Return (X, Y) of the center of cell containing provided text 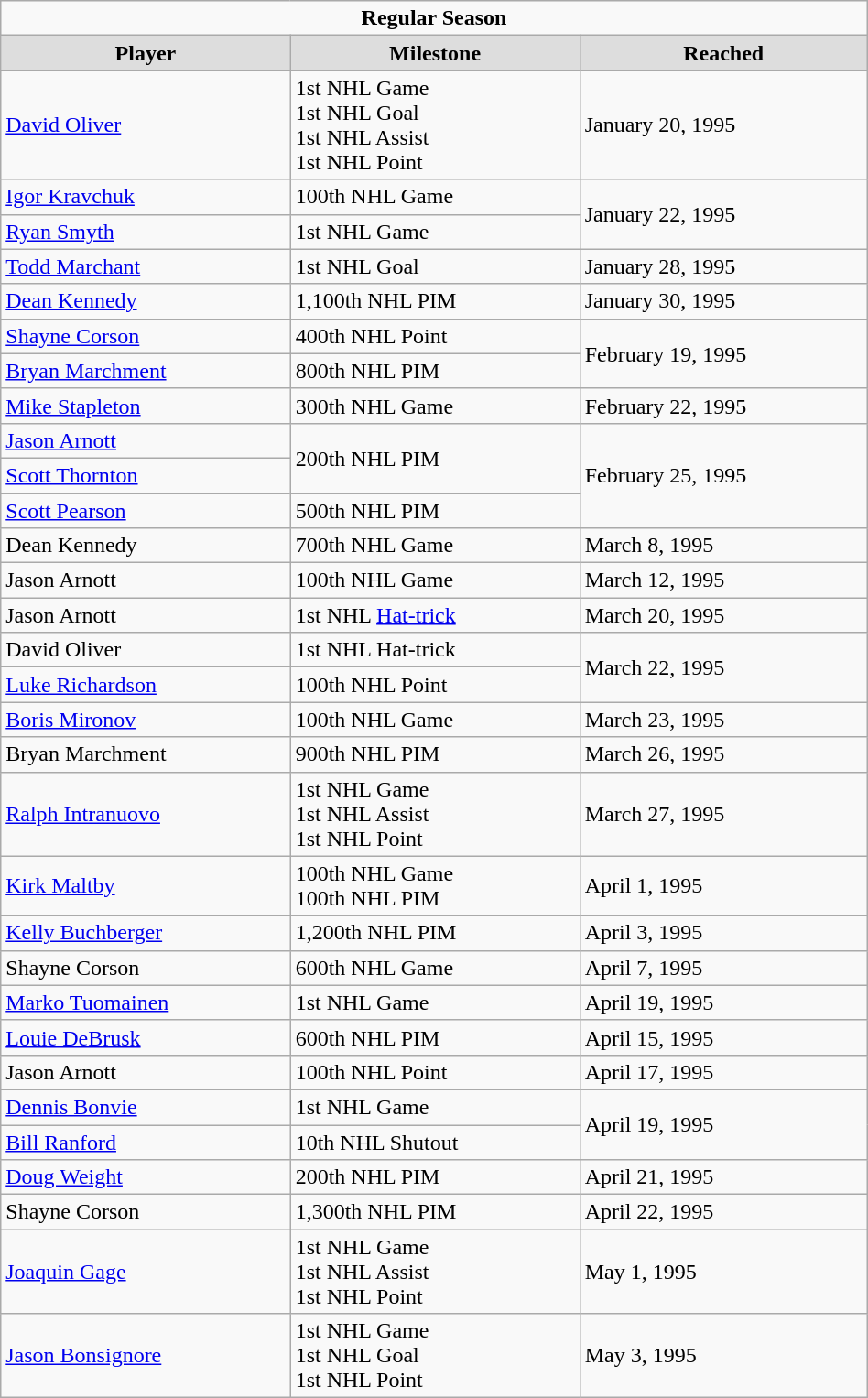
April 15, 1995 (723, 1037)
April 3, 1995 (723, 933)
Dennis Bonvie (146, 1107)
January 28, 1995 (723, 266)
1st NHL Goal (435, 266)
Bill Ranford (146, 1142)
1st NHL Game1st NHL Goal1st NHL Assist1st NHL Point (435, 125)
Regular Season (434, 18)
May 1, 1995 (723, 1272)
600th NHL Game (435, 968)
April 21, 1995 (723, 1177)
Kelly Buchberger (146, 933)
Mike Stapleton (146, 406)
March 8, 1995 (723, 546)
January 30, 1995 (723, 301)
February 22, 1995 (723, 406)
January 22, 1995 (723, 214)
Louie DeBrusk (146, 1037)
March 23, 1995 (723, 720)
March 12, 1995 (723, 580)
1,300th NHL PIM (435, 1212)
1,100th NHL PIM (435, 301)
April 1, 1995 (723, 886)
Reached (723, 53)
Kirk Maltby (146, 886)
February 19, 1995 (723, 353)
Marko Tuomainen (146, 1002)
900th NHL PIM (435, 754)
Scott Pearson (146, 510)
April 17, 1995 (723, 1072)
Joaquin Gage (146, 1272)
April 7, 1995 (723, 968)
April 22, 1995 (723, 1212)
May 3, 1995 (723, 1356)
March 22, 1995 (723, 667)
Doug Weight (146, 1177)
Igor Kravchuk (146, 197)
600th NHL PIM (435, 1037)
Player (146, 53)
January 20, 1995 (723, 125)
Todd Marchant (146, 266)
Ryan Smyth (146, 232)
1,200th NHL PIM (435, 933)
Luke Richardson (146, 685)
100th NHL Game100th NHL PIM (435, 886)
700th NHL Game (435, 546)
Boris Mironov (146, 720)
300th NHL Game (435, 406)
March 26, 1995 (723, 754)
Ralph Intranuovo (146, 814)
400th NHL Point (435, 336)
Scott Thornton (146, 475)
March 27, 1995 (723, 814)
1st NHL Game1st NHL Goal1st NHL Point (435, 1356)
500th NHL PIM (435, 510)
February 25, 1995 (723, 475)
Milestone (435, 53)
800th NHL PIM (435, 371)
March 20, 1995 (723, 615)
Jason Bonsignore (146, 1356)
10th NHL Shutout (435, 1142)
